Detect which cell encompasses the target text, then output its (x, y) center coordinate. 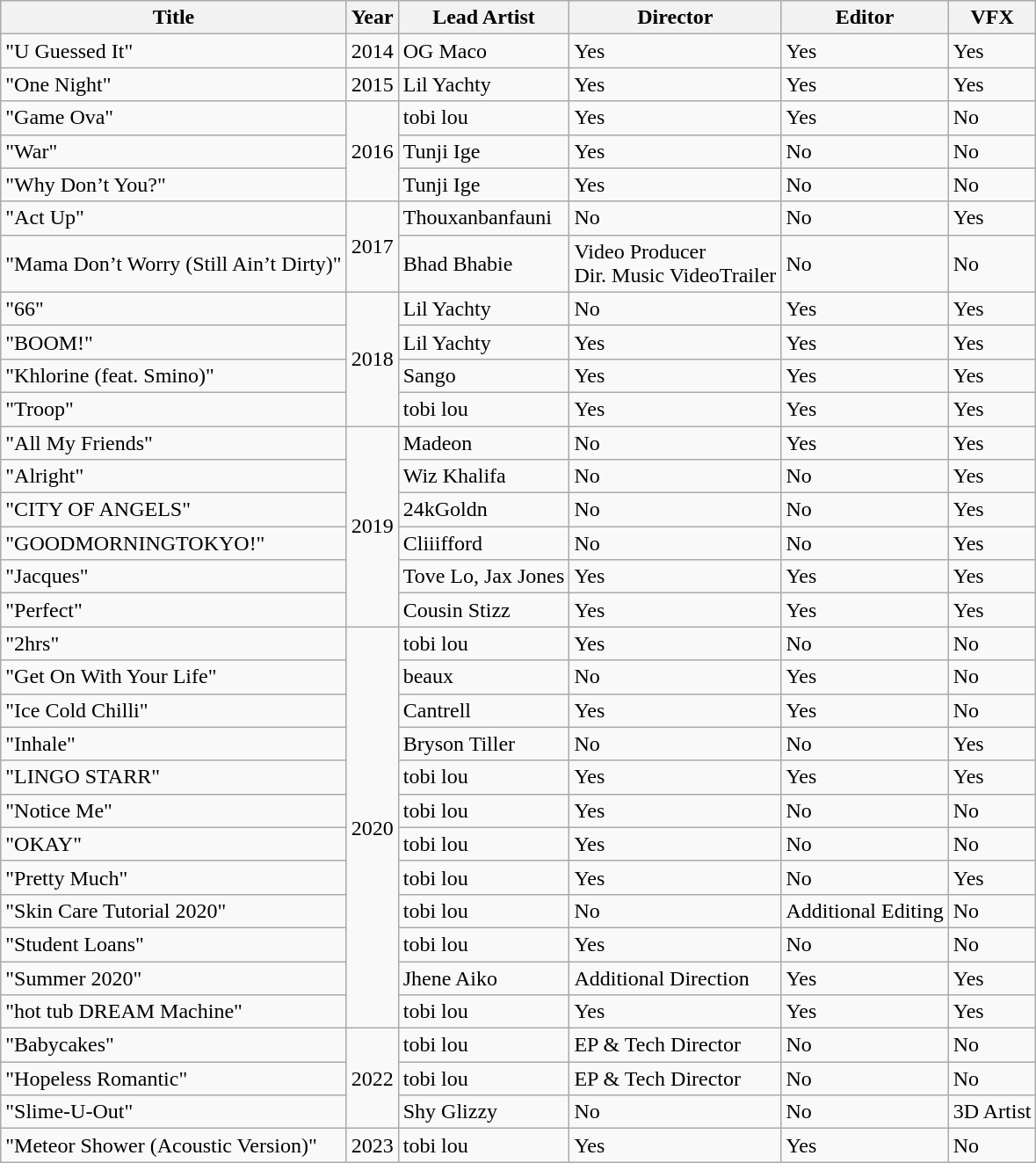
Bhad Bhabie (483, 264)
3D Artist (992, 1112)
"Act Up" (174, 218)
Year (373, 18)
"One Night" (174, 84)
Wiz Khalifa (483, 476)
"GOODMORNINGTOKYO!" (174, 543)
Tove Lo, Jax Jones (483, 577)
2018 (373, 359)
"Notice Me" (174, 810)
"Slime-U-Out" (174, 1112)
2020 (373, 828)
beaux (483, 677)
"Student Loans" (174, 944)
"Ice Cold Chilli" (174, 710)
VFX (992, 18)
"Mama Don’t Worry (Still Ain’t Dirty)" (174, 264)
"U Guessed It" (174, 51)
Bryson Tiller (483, 744)
"War" (174, 151)
Shy Glizzy (483, 1112)
"Khlorine (feat. Smino)" (174, 375)
Title (174, 18)
"BOOM!" (174, 342)
Cousin Stizz (483, 610)
"2hrs" (174, 643)
Cliiifford (483, 543)
Editor (865, 18)
"Get On With Your Life" (174, 677)
Director (675, 18)
"Pretty Much" (174, 877)
OG Maco (483, 51)
Additional Editing (865, 911)
2015 (373, 84)
24kGoldn (483, 510)
"Perfect" (174, 610)
Jhene Aiko (483, 978)
Cantrell (483, 710)
"Jacques" (174, 577)
"LINGO STARR" (174, 777)
Additional Direction (675, 978)
Lead Artist (483, 18)
"Why Don’t You?" (174, 185)
"Skin Care Tutorial 2020" (174, 911)
Video ProducerDir. Music VideoTrailer (675, 264)
2014 (373, 51)
"All My Friends" (174, 442)
"Game Ova" (174, 118)
"Meteor Shower (Acoustic Version)" (174, 1145)
"Troop" (174, 409)
"Summer 2020" (174, 978)
2022 (373, 1079)
2023 (373, 1145)
2016 (373, 151)
"Babycakes" (174, 1045)
Madeon (483, 442)
2019 (373, 526)
"Inhale" (174, 744)
"hot tub DREAM Machine" (174, 1012)
"OKAY" (174, 844)
2017 (373, 246)
"Alright" (174, 476)
"CITY OF ANGELS" (174, 510)
Sango (483, 375)
Thouxanbanfauni (483, 218)
"Hopeless Romantic" (174, 1079)
"66" (174, 309)
